For the text-containing cell, return its midpoint in [X, Y] coordinate format. 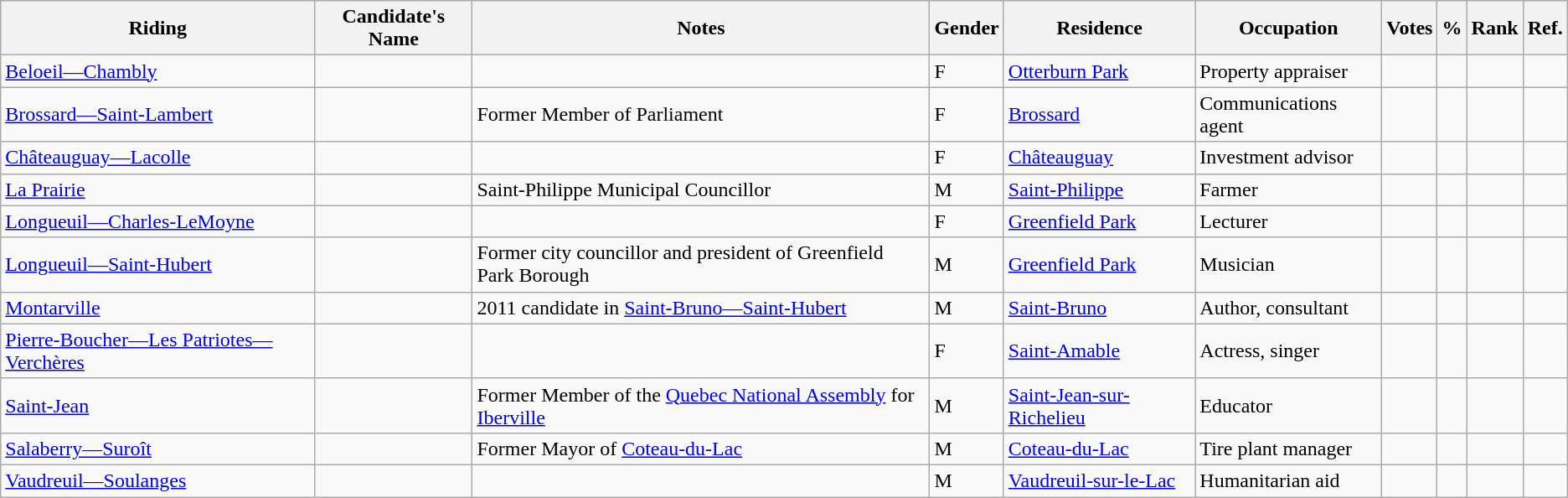
% [1452, 29]
Former Mayor of Coteau-du-Lac [701, 449]
Property appraiser [1288, 71]
Beloeil—Chambly [157, 71]
Ref. [1545, 29]
Saint-Amable [1099, 350]
Educator [1288, 406]
Author, consultant [1288, 308]
Châteauguay [1099, 158]
Residence [1099, 29]
Vaudreuil—Soulanges [157, 480]
Riding [157, 29]
Brossard [1099, 114]
Saint-Jean [157, 406]
Saint-Philippe [1099, 189]
Investment advisor [1288, 158]
Former Member of Parliament [701, 114]
Former city councillor and president of Greenfield Park Borough [701, 265]
Otterburn Park [1099, 71]
Musician [1288, 265]
La Prairie [157, 189]
Votes [1410, 29]
2011 candidate in Saint-Bruno—Saint-Hubert [701, 308]
Farmer [1288, 189]
Gender [967, 29]
Saint-Philippe Municipal Councillor [701, 189]
Rank [1494, 29]
Former Member of the Quebec National Assembly for Iberville [701, 406]
Saint-Bruno [1099, 308]
Humanitarian aid [1288, 480]
Longueuil—Charles-LeMoyne [157, 221]
Salaberry—Suroît [157, 449]
Saint-Jean-sur-Richelieu [1099, 406]
Occupation [1288, 29]
Candidate's Name [394, 29]
Montarville [157, 308]
Actress, singer [1288, 350]
Communications agent [1288, 114]
Notes [701, 29]
Brossard—Saint-Lambert [157, 114]
Tire plant manager [1288, 449]
Longueuil—Saint-Hubert [157, 265]
Lecturer [1288, 221]
Vaudreuil-sur-le-Lac [1099, 480]
Coteau-du-Lac [1099, 449]
Châteauguay—Lacolle [157, 158]
Pierre-Boucher—Les Patriotes—Verchères [157, 350]
